Return the [x, y] coordinate for the center point of the cell that contains the specified text.  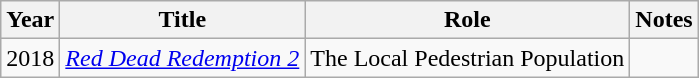
Red Dead Redemption 2 [182, 58]
Role [468, 20]
Title [182, 20]
Year [30, 20]
The Local Pedestrian Population [468, 58]
2018 [30, 58]
Notes [664, 20]
